Detect which cell encompasses the target text, then output its [x, y] center coordinate. 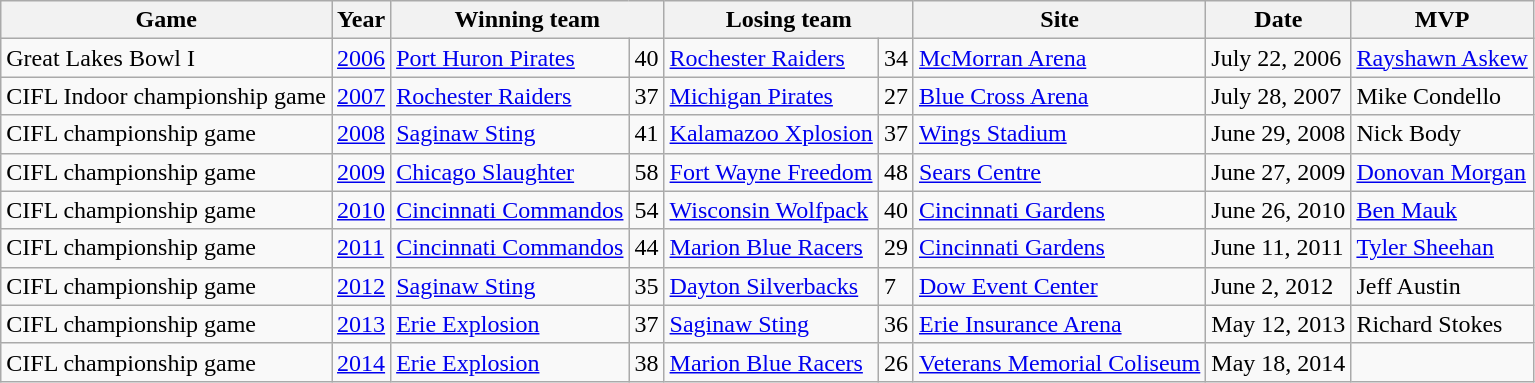
Losing team [788, 20]
2011 [362, 248]
35 [646, 286]
7 [896, 286]
2009 [362, 172]
Fort Wayne Freedom [771, 172]
Jeff Austin [1442, 286]
June 27, 2009 [1278, 172]
Tyler Sheehan [1442, 248]
2013 [362, 324]
Game [166, 20]
June 26, 2010 [1278, 210]
Chicago Slaughter [510, 172]
McMorran Arena [1059, 58]
Richard Stokes [1442, 324]
June 2, 2012 [1278, 286]
34 [896, 58]
Great Lakes Bowl I [166, 58]
2014 [362, 362]
Winning team [528, 20]
July 28, 2007 [1278, 96]
Rayshawn Askew [1442, 58]
July 22, 2006 [1278, 58]
May 18, 2014 [1278, 362]
58 [646, 172]
Sears Centre [1059, 172]
MVP [1442, 20]
Port Huron Pirates [510, 58]
44 [646, 248]
Michigan Pirates [771, 96]
June 11, 2011 [1278, 248]
Blue Cross Arena [1059, 96]
Mike Condello [1442, 96]
26 [896, 362]
2008 [362, 134]
Dow Event Center [1059, 286]
38 [646, 362]
June 29, 2008 [1278, 134]
Date [1278, 20]
36 [896, 324]
2006 [362, 58]
41 [646, 134]
2012 [362, 286]
Veterans Memorial Coliseum [1059, 362]
29 [896, 248]
Kalamazoo Xplosion [771, 134]
Site [1059, 20]
CIFL Indoor championship game [166, 96]
Wisconsin Wolfpack [771, 210]
27 [896, 96]
2010 [362, 210]
Ben Mauk [1442, 210]
Erie Insurance Arena [1059, 324]
Dayton Silverbacks [771, 286]
54 [646, 210]
Year [362, 20]
Donovan Morgan [1442, 172]
48 [896, 172]
May 12, 2013 [1278, 324]
Nick Body [1442, 134]
Wings Stadium [1059, 134]
2007 [362, 96]
